From the cell containing the given text, extract its center point as [X, Y] coordinate. 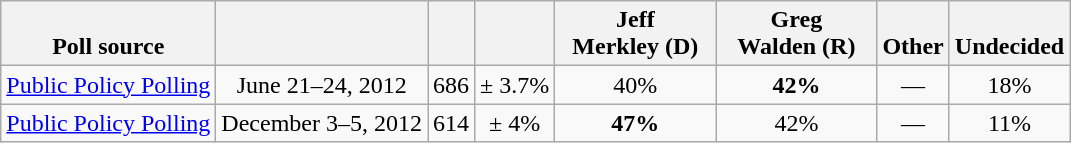
Undecided [1009, 34]
December 3–5, 2012 [322, 123]
11% [1009, 123]
47% [636, 123]
614 [452, 123]
18% [1009, 85]
40% [636, 85]
Poll source [108, 34]
GregWalden (R) [796, 34]
686 [452, 85]
June 21–24, 2012 [322, 85]
± 3.7% [515, 85]
Other [913, 34]
± 4% [515, 123]
JeffMerkley (D) [636, 34]
